From the cell containing the given text, extract its center point as (x, y) coordinate. 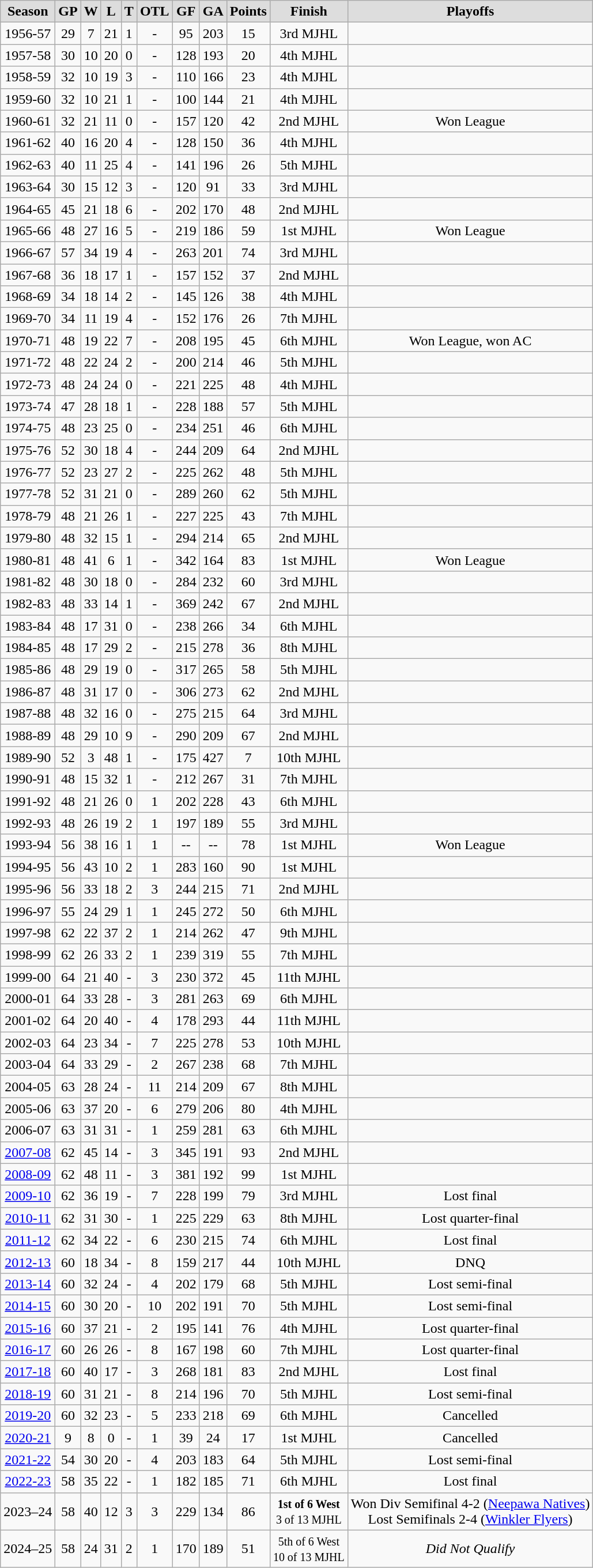
100 (186, 99)
2013-14 (28, 1284)
369 (186, 604)
76 (248, 1328)
164 (213, 560)
1984-85 (28, 648)
OTL (154, 12)
208 (186, 341)
1996-97 (28, 911)
217 (213, 1262)
65 (248, 538)
2019-20 (28, 1416)
283 (186, 867)
50 (248, 911)
Season (28, 12)
DNQ (470, 1262)
317 (186, 670)
1981-82 (28, 582)
166 (213, 77)
1999-00 (28, 977)
232 (213, 582)
294 (186, 538)
1968-69 (28, 297)
206 (213, 1109)
1985-86 (28, 670)
273 (213, 692)
381 (186, 1174)
1961-62 (28, 143)
GP (68, 12)
2011-12 (28, 1240)
186 (213, 231)
110 (186, 77)
144 (213, 99)
159 (186, 1262)
2004-05 (28, 1087)
200 (186, 363)
1972-73 (28, 385)
1979-80 (28, 538)
1988-89 (28, 736)
1965-66 (28, 231)
245 (186, 911)
197 (186, 823)
93 (248, 1152)
T (129, 12)
2020-21 (28, 1438)
1976-77 (28, 472)
1957-58 (28, 55)
201 (213, 252)
Finish (309, 12)
212 (186, 779)
78 (248, 845)
1994-95 (28, 867)
1993-94 (28, 845)
2012-13 (28, 1262)
188 (213, 406)
80 (248, 1109)
198 (213, 1350)
1980-81 (28, 560)
275 (186, 714)
Won Div Semifinal 4-2 (Neepawa Natives)Lost Semifinals 2-4 (Winkler Flyers) (470, 1512)
293 (213, 1021)
1974-75 (28, 428)
342 (186, 560)
1987-88 (28, 714)
1959-60 (28, 99)
79 (248, 1196)
290 (186, 736)
193 (213, 55)
1991-92 (28, 801)
306 (186, 692)
1956-57 (28, 33)
239 (186, 955)
372 (213, 977)
199 (213, 1196)
1973-74 (28, 406)
2017-18 (28, 1372)
1971-72 (28, 363)
251 (213, 428)
Did Not Qualify (470, 1548)
1st of 6 West3 of 13 MJHL (309, 1512)
178 (186, 1021)
260 (213, 494)
W (91, 12)
1978-79 (28, 516)
1990-91 (28, 779)
86 (248, 1512)
1977-78 (28, 494)
1962-63 (28, 165)
1992-93 (28, 823)
1966-67 (28, 252)
167 (186, 1350)
1989-90 (28, 757)
2008-09 (28, 1174)
183 (213, 1460)
GF (186, 12)
279 (186, 1109)
233 (186, 1416)
Points (248, 12)
1967-68 (28, 275)
1986-87 (28, 692)
266 (213, 625)
242 (213, 604)
2009-10 (28, 1196)
221 (186, 385)
1997-98 (28, 933)
145 (186, 297)
150 (213, 143)
284 (186, 582)
289 (186, 494)
1964-65 (28, 209)
218 (213, 1416)
1960-61 (28, 121)
2015-16 (28, 1328)
42 (248, 121)
1995-96 (28, 889)
1983-84 (28, 625)
175 (186, 757)
1982-83 (28, 604)
176 (213, 319)
259 (186, 1130)
9th MJHL (309, 933)
2018-19 (28, 1394)
54 (68, 1460)
272 (213, 911)
2007-08 (28, 1152)
2016-17 (28, 1350)
1958-59 (28, 77)
182 (186, 1482)
5th of 6 West10 of 13 MJHL (309, 1548)
1998-99 (28, 955)
2005-06 (28, 1109)
2024–25 (28, 1548)
GA (213, 12)
2023–24 (28, 1512)
91 (213, 187)
2001-02 (28, 1021)
126 (213, 297)
185 (213, 1482)
59 (248, 231)
160 (213, 867)
2022-23 (28, 1482)
345 (186, 1152)
2002-03 (28, 1043)
219 (186, 231)
1970-71 (28, 341)
53 (248, 1043)
268 (186, 1372)
181 (213, 1372)
2000-01 (28, 999)
192 (213, 1174)
1969-70 (28, 319)
234 (186, 428)
1975-76 (28, 450)
1963-64 (28, 187)
41 (91, 560)
2003-04 (28, 1065)
51 (248, 1548)
134 (213, 1512)
179 (213, 1284)
2014-15 (28, 1306)
2010-11 (28, 1218)
Won League, won AC (470, 341)
99 (248, 1174)
35 (91, 1482)
Playoffs (470, 12)
319 (213, 955)
227 (186, 516)
265 (213, 670)
L (111, 12)
90 (248, 867)
95 (186, 33)
2021-22 (28, 1460)
39 (186, 1438)
2006-07 (28, 1130)
427 (213, 757)
